Search for the cell housing the specified text and yield its (x, y) center coordinate. 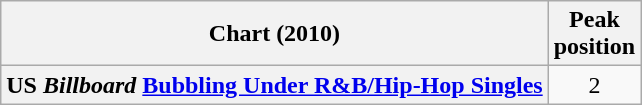
US Billboard Bubbling Under R&B/Hip-Hop Singles (274, 85)
Chart (2010) (274, 34)
Peakposition (594, 34)
2 (594, 85)
